Provide the (x, y) coordinate of the cell's center where the given text is located.  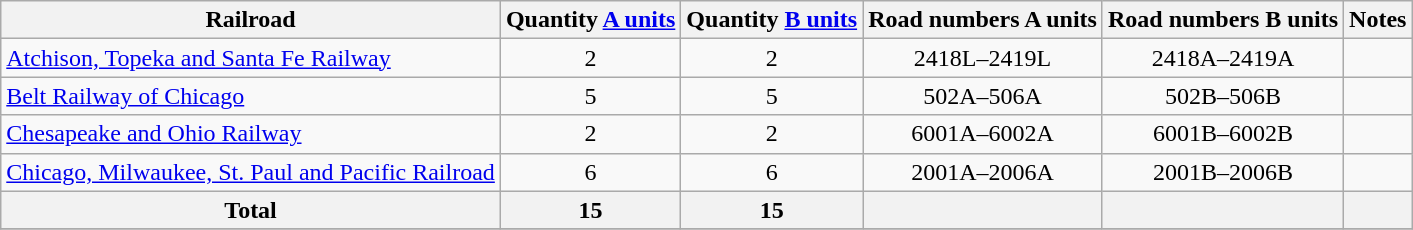
Road numbers B units (1222, 20)
Quantity A units (590, 20)
Atchison, Topeka and Santa Fe Railway (251, 58)
Quantity B units (772, 20)
Road numbers A units (983, 20)
Chicago, Milwaukee, St. Paul and Pacific Railroad (251, 172)
2418A–2419A (1222, 58)
Chesapeake and Ohio Railway (251, 134)
502B–506B (1222, 96)
2418L–2419L (983, 58)
Total (251, 210)
2001A–2006A (983, 172)
Notes (1378, 20)
Belt Railway of Chicago (251, 96)
502A–506A (983, 96)
2001B–2006B (1222, 172)
6001A–6002A (983, 134)
6001B–6002B (1222, 134)
Railroad (251, 20)
